From the cell containing the given text, extract its center point as (x, y) coordinate. 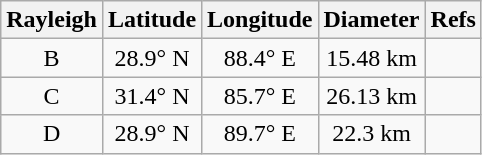
D (52, 134)
Rayleigh (52, 20)
88.4° E (260, 58)
Longitude (260, 20)
Latitude (152, 20)
26.13 km (372, 96)
15.48 km (372, 58)
Refs (453, 20)
22.3 km (372, 134)
C (52, 96)
89.7° E (260, 134)
31.4° N (152, 96)
85.7° E (260, 96)
B (52, 58)
Diameter (372, 20)
